Search for the cell housing the specified text and yield its [x, y] center coordinate. 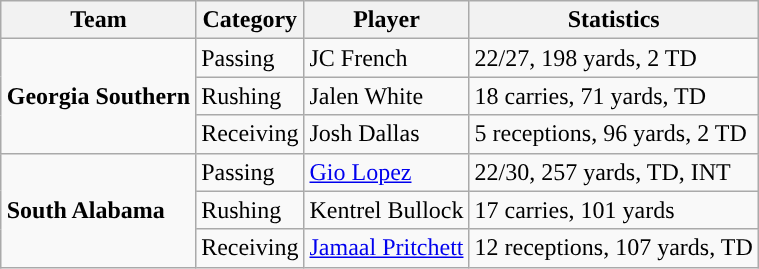
Gio Lopez [386, 172]
Player [386, 20]
Statistics [614, 20]
Jalen White [386, 96]
18 carries, 71 yards, TD [614, 96]
22/30, 257 yards, TD, INT [614, 172]
Josh Dallas [386, 134]
Jamaal Pritchett [386, 248]
Team [98, 20]
12 receptions, 107 yards, TD [614, 248]
Georgia Southern [98, 96]
JC French [386, 58]
Kentrel Bullock [386, 210]
5 receptions, 96 yards, 2 TD [614, 134]
17 carries, 101 yards [614, 210]
22/27, 198 yards, 2 TD [614, 58]
Category [250, 20]
South Alabama [98, 210]
